Pinpoint the cell where the given text exists, returning its (X, Y) midpoint coordinate. 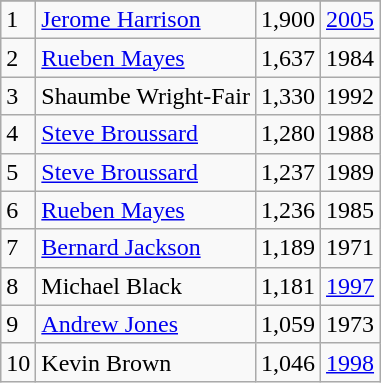
1971 (350, 248)
5 (18, 172)
1,637 (288, 58)
1988 (350, 134)
8 (18, 286)
1,900 (288, 20)
1,236 (288, 210)
2 (18, 58)
1,189 (288, 248)
6 (18, 210)
1 (18, 20)
4 (18, 134)
3 (18, 96)
1973 (350, 324)
1,181 (288, 286)
1997 (350, 286)
Kevin Brown (146, 362)
Bernard Jackson (146, 248)
1,280 (288, 134)
1,059 (288, 324)
1992 (350, 96)
Michael Black (146, 286)
1998 (350, 362)
Andrew Jones (146, 324)
9 (18, 324)
2005 (350, 20)
Jerome Harrison (146, 20)
1,046 (288, 362)
1985 (350, 210)
1989 (350, 172)
1,330 (288, 96)
7 (18, 248)
Shaumbe Wright-Fair (146, 96)
1984 (350, 58)
1,237 (288, 172)
10 (18, 362)
